Capture the cell that displays the provided text and extract its (X, Y) central coordinate. 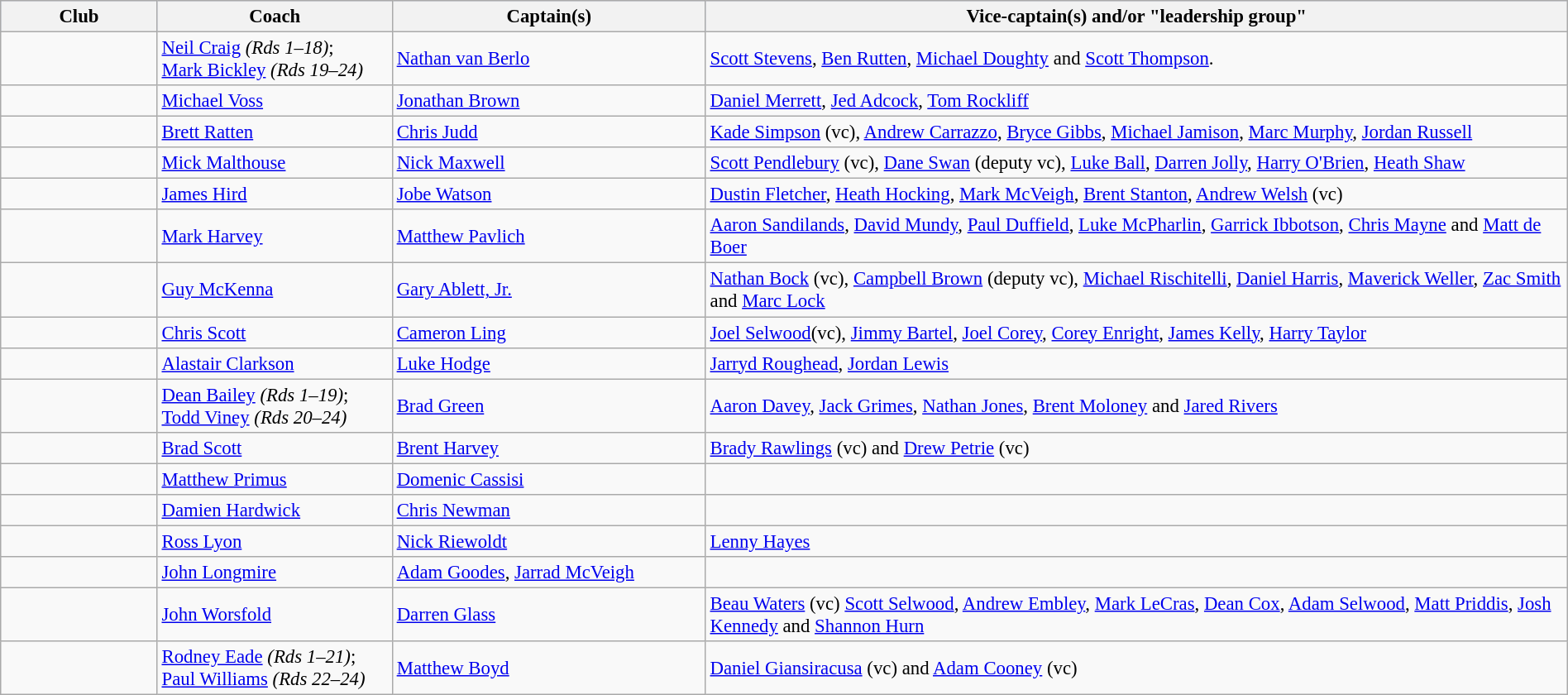
Michael Voss (275, 101)
Vice-captain(s) and/or "leadership group" (1136, 17)
Neil Craig (Rds 1–18);Mark Bickley (Rds 19–24) (275, 60)
Beau Waters (vc) Scott Selwood, Andrew Embley, Mark LeCras, Dean Cox, Adam Selwood, Matt Priddis, Josh Kennedy and Shannon Hurn (1136, 614)
Brad Green (549, 405)
Brent Harvey (549, 448)
Adam Goodes, Jarrad McVeigh (549, 573)
Daniel Giansiracusa (vc) and Adam Cooney (vc) (1136, 669)
Nathan Bock (vc), Campbell Brown (deputy vc), Michael Rischitelli, Daniel Harris, Maverick Weller, Zac Smith and Marc Lock (1136, 290)
Matthew Primus (275, 479)
Aaron Davey, Jack Grimes, Nathan Jones, Brent Moloney and Jared Rivers (1136, 405)
Brad Scott (275, 448)
Ross Lyon (275, 541)
Nick Riewoldt (549, 541)
Chris Newman (549, 510)
Darren Glass (549, 614)
Jarryd Roughead, Jordan Lewis (1136, 363)
Dean Bailey (Rds 1–19);Todd Viney (Rds 20–24) (275, 405)
Gary Ablett, Jr. (549, 290)
Daniel Merrett, Jed Adcock, Tom Rockliff (1136, 101)
Scott Stevens, Ben Rutten, Michael Doughty and Scott Thompson. (1136, 60)
Domenic Cassisi (549, 479)
Dustin Fletcher, Heath Hocking, Mark McVeigh, Brent Stanton, Andrew Welsh (vc) (1136, 194)
Mick Malthouse (275, 163)
Damien Hardwick (275, 510)
Rodney Eade (Rds 1–21);Paul Williams (Rds 22–24) (275, 669)
Joel Selwood(vc), Jimmy Bartel, Joel Corey, Corey Enright, James Kelly, Harry Taylor (1136, 333)
Aaron Sandilands, David Mundy, Paul Duffield, Luke McPharlin, Garrick Ibbotson, Chris Mayne and Matt de Boer (1136, 237)
Brett Ratten (275, 132)
Captain(s) (549, 17)
Jonathan Brown (549, 101)
Luke Hodge (549, 363)
Matthew Boyd (549, 669)
Guy McKenna (275, 290)
Nick Maxwell (549, 163)
Chris Judd (549, 132)
Brady Rawlings (vc) and Drew Petrie (vc) (1136, 448)
Chris Scott (275, 333)
John Longmire (275, 573)
James Hird (275, 194)
Scott Pendlebury (vc), Dane Swan (deputy vc), Luke Ball, Darren Jolly, Harry O'Brien, Heath Shaw (1136, 163)
Nathan van Berlo (549, 60)
Lenny Hayes (1136, 541)
Kade Simpson (vc), Andrew Carrazzo, Bryce Gibbs, Michael Jamison, Marc Murphy, Jordan Russell (1136, 132)
Mark Harvey (275, 237)
Cameron Ling (549, 333)
Jobe Watson (549, 194)
Coach (275, 17)
Club (79, 17)
Alastair Clarkson (275, 363)
Matthew Pavlich (549, 237)
John Worsfold (275, 614)
